Extract the [x, y] coordinate from the center of the cell holding the provided text.  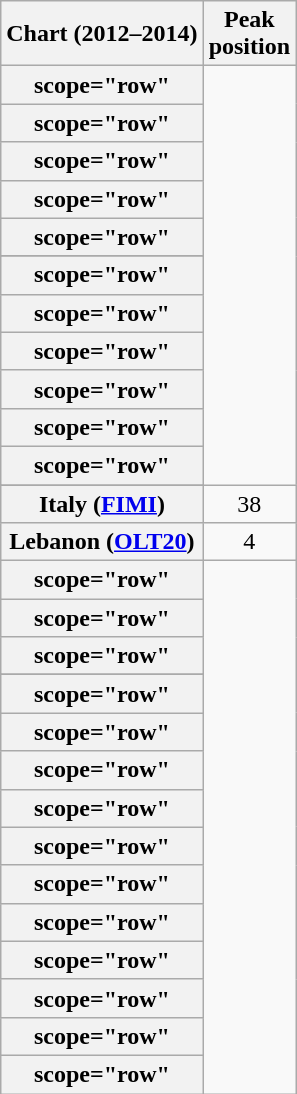
38 [249, 503]
4 [249, 542]
Italy (FIMI) [102, 503]
Peakposition [249, 34]
Lebanon (OLT20) [102, 542]
Chart (2012–2014) [102, 34]
